Scan for the cell matching the given text and deliver its (x, y) coordinate at center. 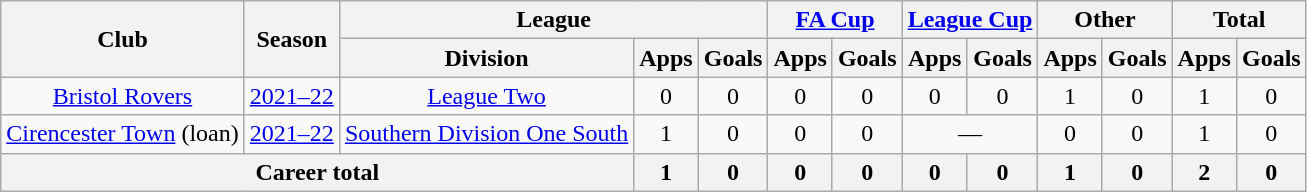
— (970, 134)
League Cup (970, 20)
Season (292, 39)
Cirencester Town (loan) (123, 134)
Total (1239, 20)
2 (1204, 172)
FA Cup (835, 20)
Southern Division One South (486, 134)
League (554, 20)
Career total (318, 172)
Bristol Rovers (123, 96)
Club (123, 39)
Other (1105, 20)
Division (486, 58)
League Two (486, 96)
